Capture the cell that displays the provided text and extract its (X, Y) central coordinate. 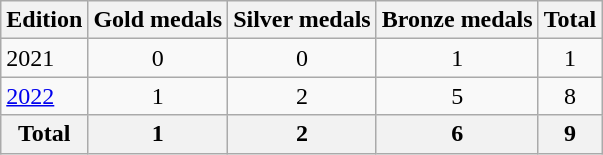
Edition (44, 20)
8 (570, 96)
5 (457, 96)
9 (570, 134)
2022 (44, 96)
Silver medals (302, 20)
2021 (44, 58)
Bronze medals (457, 20)
6 (457, 134)
Gold medals (158, 20)
